For the text-containing cell, return its midpoint in [X, Y] coordinate format. 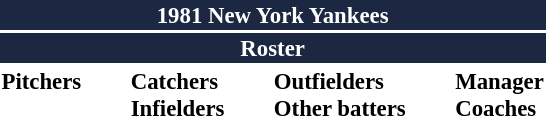
Roster [272, 48]
1981 New York Yankees [272, 15]
